Find where the given text appears and provide that cell's center as [x, y] coordinate. 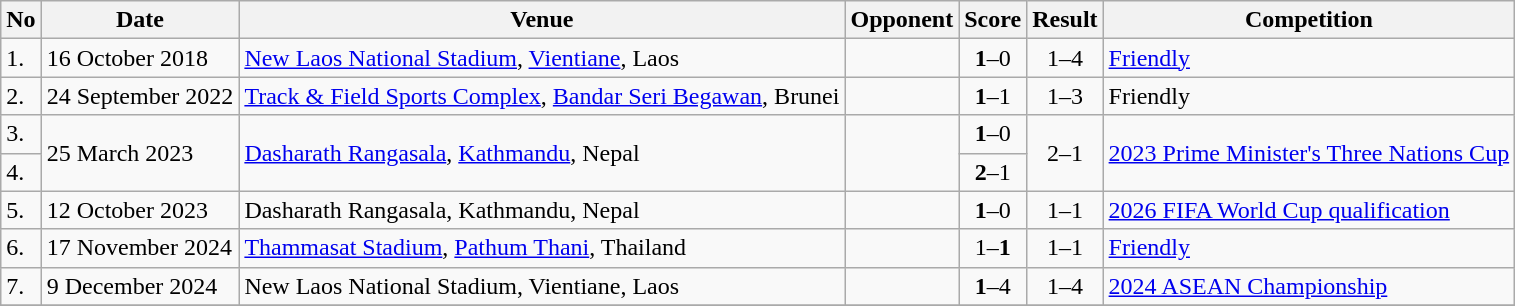
No [21, 20]
7. [21, 286]
3. [21, 134]
Venue [542, 20]
Competition [1309, 20]
Thammasat Stadium, Pathum Thani, Thailand [542, 248]
2. [21, 96]
Date [140, 20]
17 November 2024 [140, 248]
2026 FIFA World Cup qualification [1309, 210]
1. [21, 58]
2023 Prime Minister's Three Nations Cup [1309, 153]
24 September 2022 [140, 96]
5. [21, 210]
4. [21, 172]
25 March 2023 [140, 153]
2024 ASEAN Championship [1309, 286]
Track & Field Sports Complex, Bandar Seri Begawan, Brunei [542, 96]
Score [993, 20]
9 December 2024 [140, 286]
16 October 2018 [140, 58]
6. [21, 248]
1–3 [1065, 96]
Opponent [902, 20]
12 October 2023 [140, 210]
Result [1065, 20]
